Extract the [x, y] coordinate from the center of the cell holding the provided text.  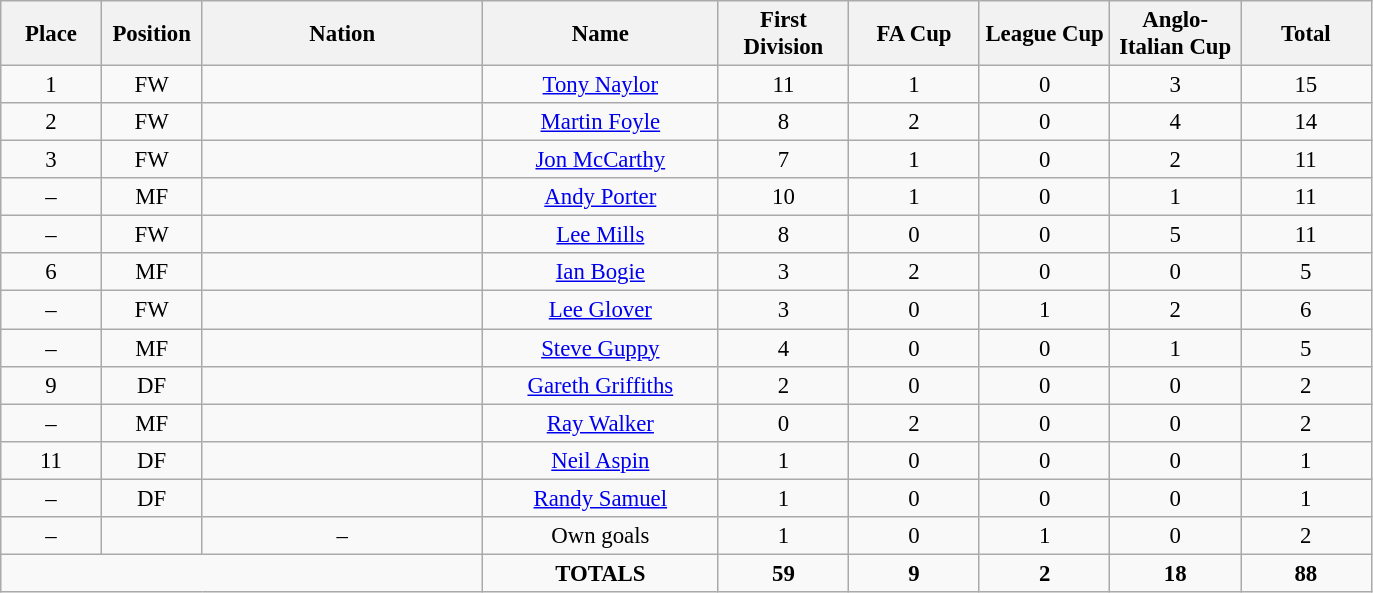
League Cup [1044, 34]
Place [52, 34]
15 [1306, 85]
Ray Walker [601, 423]
10 [784, 197]
Martin Foyle [601, 122]
Randy Samuel [601, 498]
Tony Naylor [601, 85]
18 [1176, 573]
14 [1306, 122]
Andy Porter [601, 197]
FA Cup [914, 34]
Steve Guppy [601, 348]
TOTALS [601, 573]
88 [1306, 573]
Own goals [601, 536]
Name [601, 34]
Gareth Griffiths [601, 385]
59 [784, 573]
Jon McCarthy [601, 160]
7 [784, 160]
Ian Bogie [601, 273]
Anglo-Italian Cup [1176, 34]
Lee Mills [601, 235]
Nation [342, 34]
Total [1306, 34]
Lee Glover [601, 310]
Neil Aspin [601, 460]
First Division [784, 34]
Position [152, 34]
